Detect which cell encompasses the target text, then output its [x, y] center coordinate. 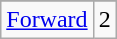
2 [104, 20]
Forward [47, 20]
